Identify which cell holds the provided text, then report its (X, Y) central coordinate. 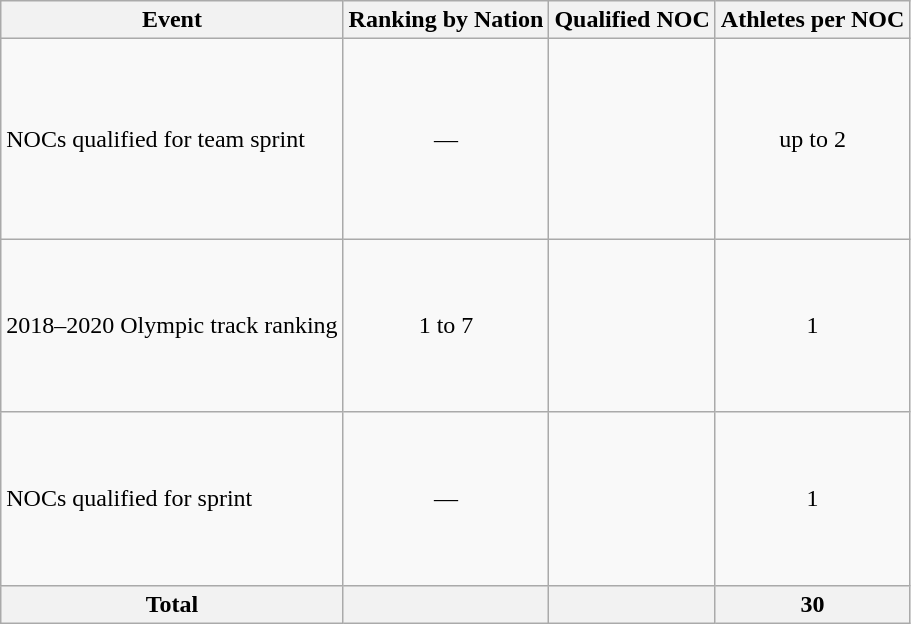
NOCs qualified for team sprint (172, 139)
Athletes per NOC (812, 20)
2018–2020 Olympic track ranking (172, 326)
Qualified NOC (632, 20)
Ranking by Nation (446, 20)
Total (172, 604)
NOCs qualified for sprint (172, 498)
Event (172, 20)
30 (812, 604)
1 to 7 (446, 326)
up to 2 (812, 139)
